Determine the (X, Y) coordinate at the center of the cell enclosing the given text.  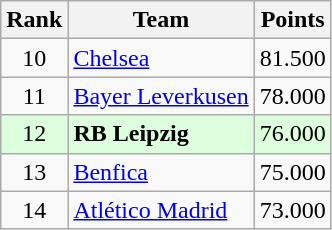
10 (34, 58)
Atlético Madrid (161, 210)
75.000 (292, 172)
13 (34, 172)
Chelsea (161, 58)
12 (34, 134)
Bayer Leverkusen (161, 96)
Points (292, 20)
11 (34, 96)
Rank (34, 20)
Benfica (161, 172)
78.000 (292, 96)
RB Leipzig (161, 134)
73.000 (292, 210)
76.000 (292, 134)
14 (34, 210)
Team (161, 20)
81.500 (292, 58)
